Search for the cell housing the specified text and yield its (x, y) center coordinate. 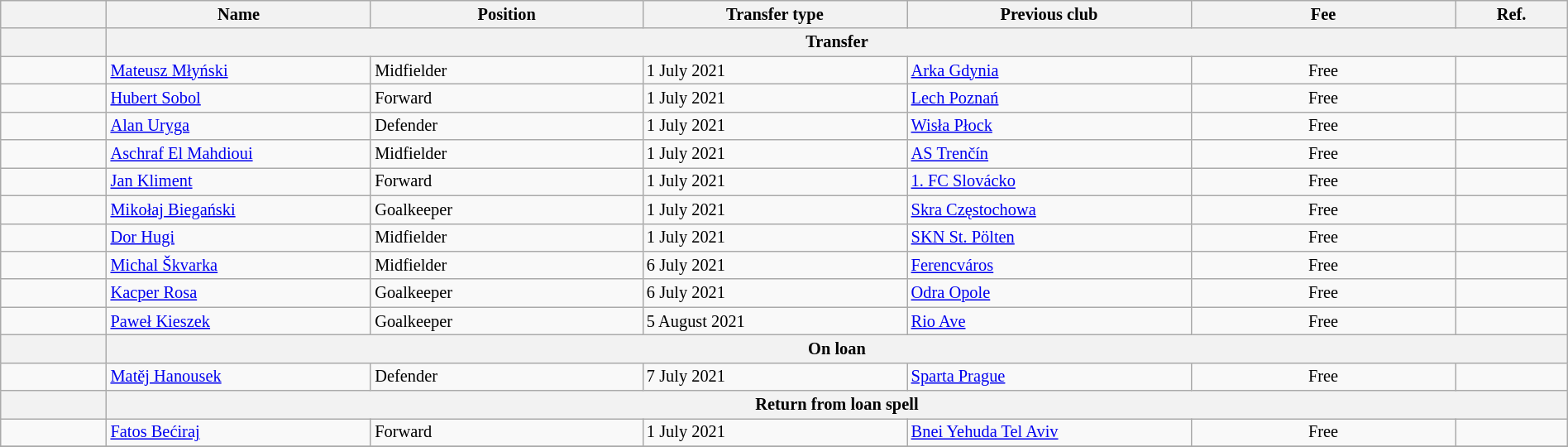
Previous club (1049, 14)
Kacper Rosa (239, 293)
Michal Škvarka (239, 265)
Bnei Yehuda Tel Aviv (1049, 432)
Skra Częstochowa (1049, 209)
SKN St. Pölten (1049, 238)
Mateusz Młyński (239, 70)
Arka Gdynia (1049, 70)
Transfer type (775, 14)
7 July 2021 (775, 377)
Rio Ave (1049, 321)
Name (239, 14)
Jan Kliment (239, 181)
Fee (1323, 14)
Mikołaj Biegański (239, 209)
Lech Poznań (1049, 98)
Odra Opole (1049, 293)
Position (506, 14)
Matěj Hanousek (239, 377)
1. FC Slovácko (1049, 181)
Return from loan spell (837, 405)
Sparta Prague (1049, 377)
Dor Hugi (239, 238)
Aschraf El Mahdioui (239, 154)
Fatos Bećiraj (239, 432)
5 August 2021 (775, 321)
Ref. (1512, 14)
Hubert Sobol (239, 98)
Transfer (837, 42)
On loan (837, 348)
Paweł Kieszek (239, 321)
Alan Uryga (239, 126)
Ferencváros (1049, 265)
Wisła Płock (1049, 126)
AS Trenčín (1049, 154)
